Capture the cell that displays the provided text and extract its (X, Y) central coordinate. 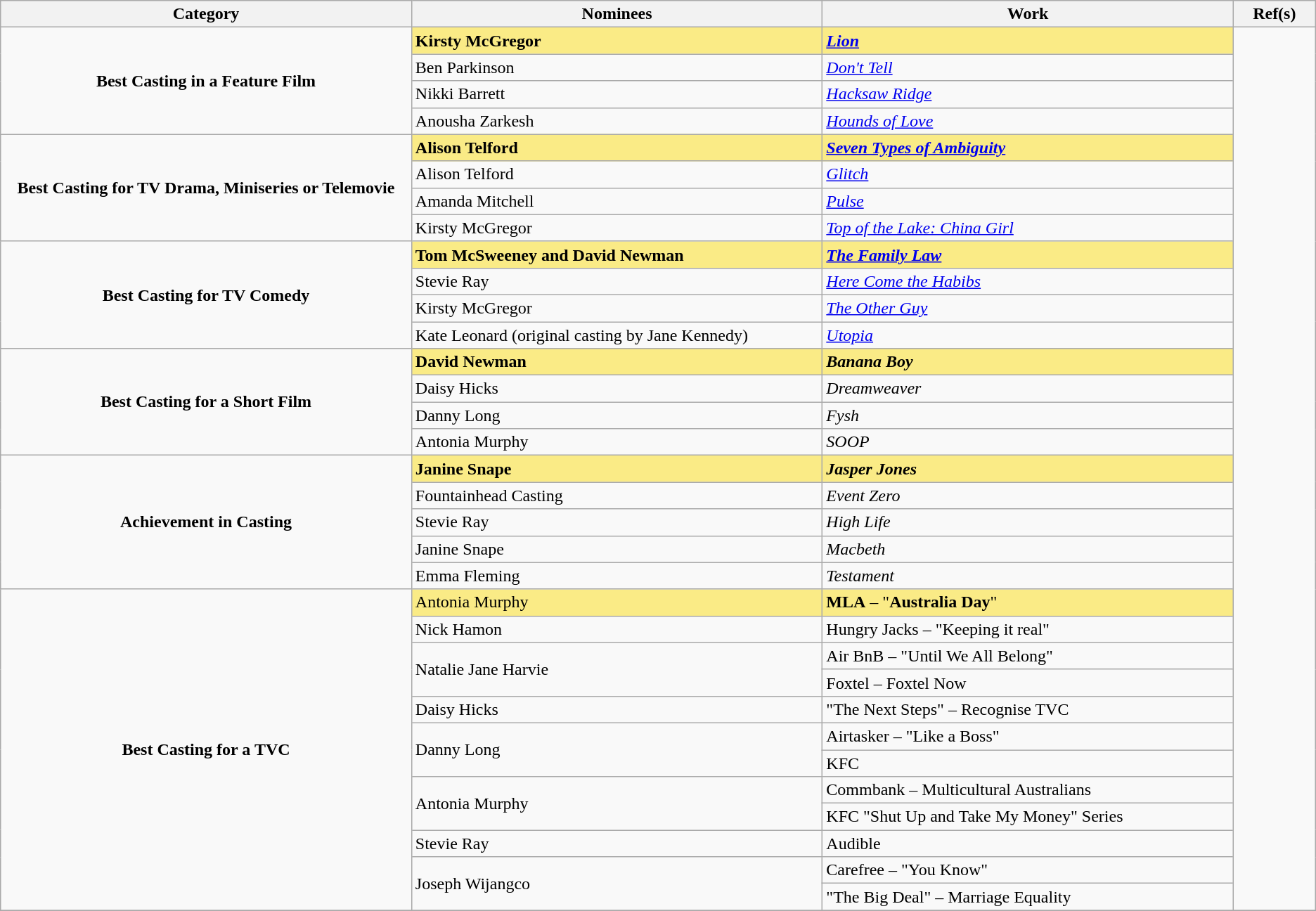
Amanda Mitchell (617, 201)
David Newman (617, 362)
Dreamweaver (1028, 389)
Tom McSweeney and David Newman (617, 254)
Nominees (617, 14)
Air BnB – "Until We All Belong" (1028, 656)
Testament (1028, 576)
Hounds of Love (1028, 121)
Work (1028, 14)
Lion (1028, 41)
Banana Boy (1028, 362)
Best Casting for a TVC (207, 749)
Top of the Lake: China Girl (1028, 228)
Jasper Jones (1028, 469)
High Life (1028, 522)
Nikki Barrett (617, 94)
Carefree – "You Know" (1028, 870)
"The Big Deal" – Marriage Equality (1028, 897)
Hacksaw Ridge (1028, 94)
"The Next Steps" – Recognise TVC (1028, 709)
The Family Law (1028, 254)
Fysh (1028, 415)
The Other Guy (1028, 308)
Best Casting for TV Comedy (207, 295)
Event Zero (1028, 496)
Best Casting for TV Drama, Miniseries or Telemovie (207, 188)
Natalie Jane Harvie (617, 669)
Hungry Jacks – "Keeping it real" (1028, 629)
Kate Leonard (original casting by Jane Kennedy) (617, 335)
Glitch (1028, 174)
Audible (1028, 844)
Best Casting for a Short Film (207, 402)
Commbank – Multicultural Australians (1028, 790)
Pulse (1028, 201)
KFC (1028, 763)
Seven Types of Ambiguity (1028, 148)
Don't Tell (1028, 67)
SOOP (1028, 442)
Ref(s) (1274, 14)
Best Casting in a Feature Film (207, 81)
Emma Fleming (617, 576)
MLA – "Australia Day" (1028, 602)
Achievement in Casting (207, 522)
Nick Hamon (617, 629)
Ben Parkinson (617, 67)
Anousha Zarkesh (617, 121)
Macbeth (1028, 549)
Fountainhead Casting (617, 496)
KFC "Shut Up and Take My Money" Series (1028, 817)
Foxtel – Foxtel Now (1028, 683)
Category (207, 14)
Utopia (1028, 335)
Here Come the Habibs (1028, 281)
Airtasker – "Like a Boss" (1028, 736)
Joseph Wijangco (617, 884)
